Scan for the cell matching the given text and deliver its (X, Y) coordinate at center. 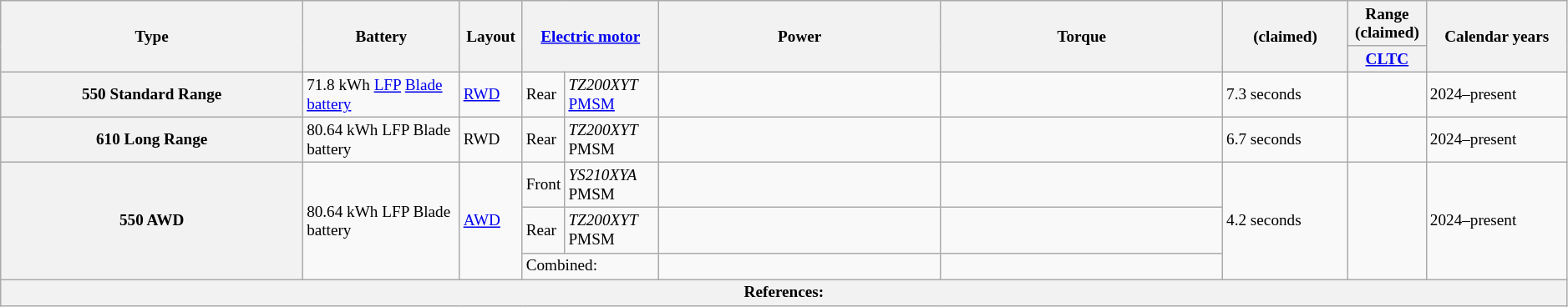
6.7 seconds (1286, 139)
Electric motor (590, 37)
AWD (491, 221)
(claimed) (1286, 37)
YS210XYA PMSM (611, 185)
Range (claimed) (1388, 23)
Torque (1082, 37)
550 AWD (152, 221)
550 Standard Range (152, 94)
Power (799, 37)
Front (543, 185)
Combined: (590, 266)
4.2 seconds (1286, 221)
Layout (491, 37)
7.3 seconds (1286, 94)
Type (152, 37)
71.8 kWh LFP Blade battery (382, 94)
Battery (382, 37)
References: (784, 293)
CLTC (1388, 59)
610 Long Range (152, 139)
Calendar years (1497, 37)
